Find where the given text appears and provide that cell's center as [X, Y] coordinate. 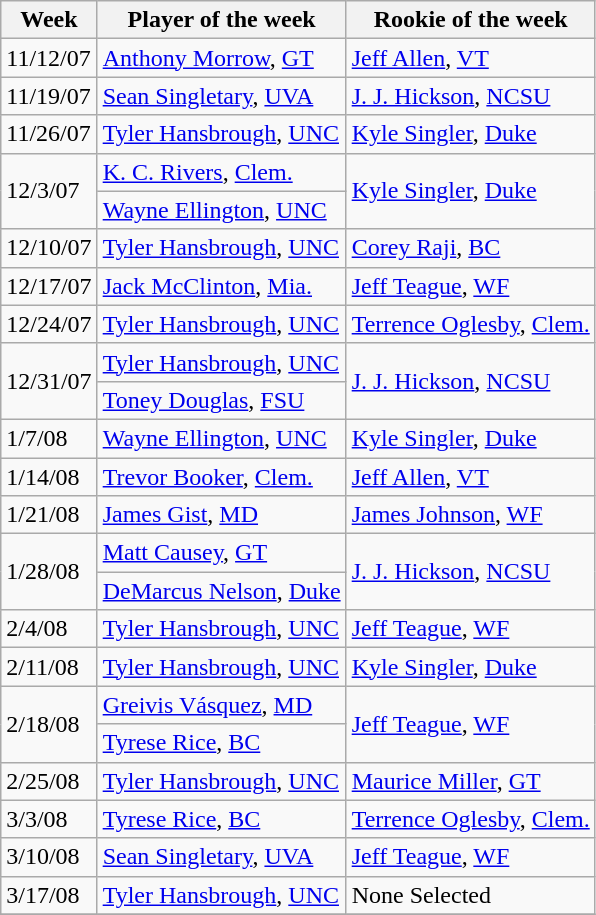
1/14/08 [49, 477]
Maurice Miller, GT [470, 781]
1/21/08 [49, 515]
11/12/07 [49, 58]
2/4/08 [49, 629]
11/19/07 [49, 96]
12/31/07 [49, 381]
3/10/08 [49, 857]
3/17/08 [49, 895]
James Gist, MD [222, 515]
1/28/08 [49, 572]
Week [49, 20]
12/3/07 [49, 191]
Player of the week [222, 20]
2/11/08 [49, 667]
None Selected [470, 895]
12/10/07 [49, 248]
DeMarcus Nelson, Duke [222, 591]
2/25/08 [49, 781]
12/24/07 [49, 324]
Corey Raji, BC [470, 248]
2/18/08 [49, 724]
K. C. Rivers, Clem. [222, 172]
Trevor Booker, Clem. [222, 477]
Greivis Vásquez, MD [222, 705]
Jack McClinton, Mia. [222, 286]
Rookie of the week [470, 20]
James Johnson, WF [470, 515]
Anthony Morrow, GT [222, 58]
Matt Causey, GT [222, 553]
11/26/07 [49, 134]
12/17/07 [49, 286]
Toney Douglas, FSU [222, 400]
1/7/08 [49, 438]
3/3/08 [49, 819]
